Return (x, y) of the center of cell containing provided text 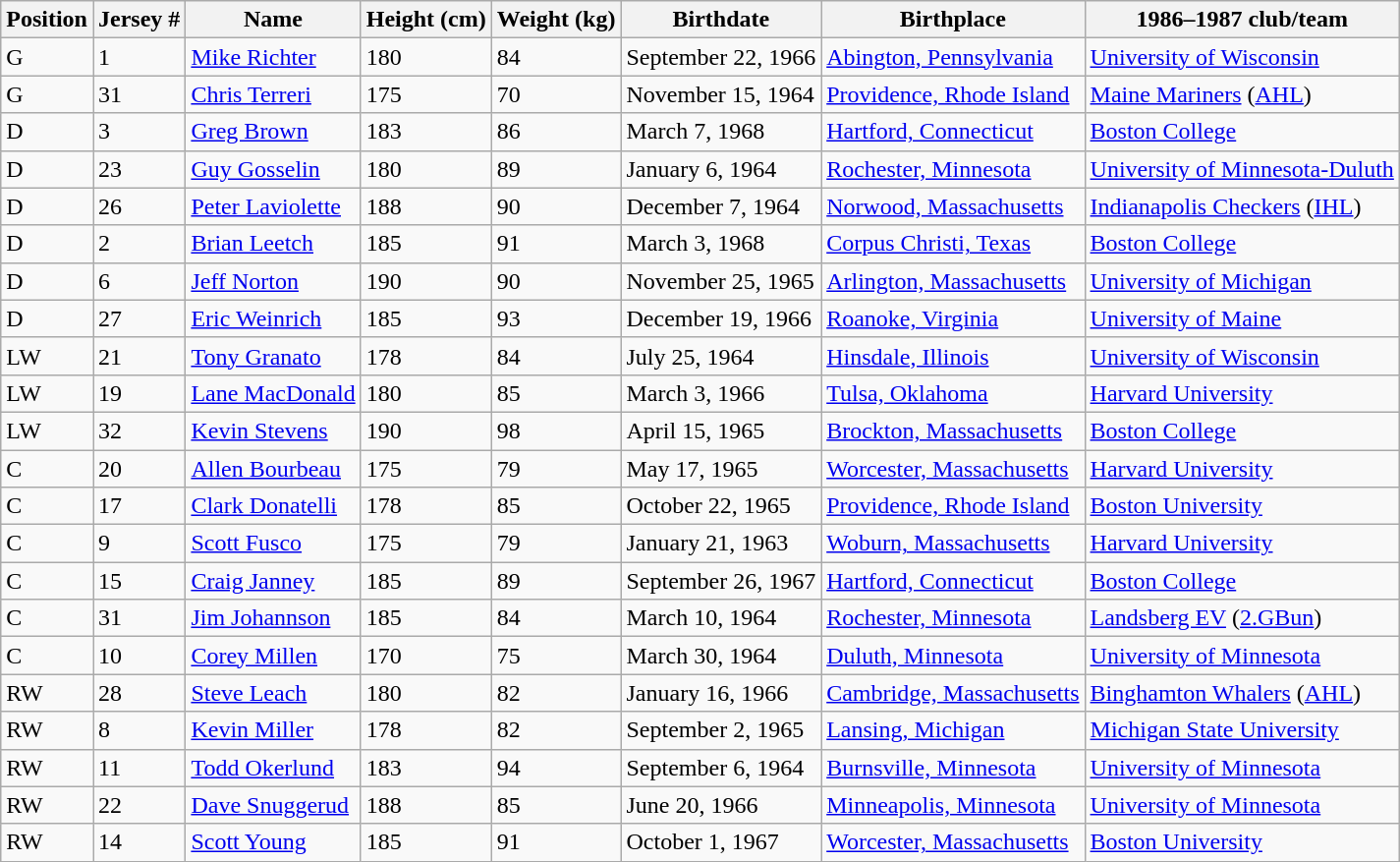
Steve Leach (273, 693)
Brockton, Massachusetts (953, 431)
Cambridge, Massachusetts (953, 693)
March 10, 1964 (721, 618)
6 (139, 281)
32 (139, 431)
Dave Snuggerud (273, 805)
1986–1987 club/team (1242, 20)
March 7, 1968 (721, 132)
93 (556, 318)
Position (47, 20)
March 3, 1966 (721, 393)
Michigan State University (1242, 730)
May 17, 1965 (721, 469)
23 (139, 169)
Brian Leetch (273, 244)
Kevin Miller (273, 730)
15 (139, 581)
1 (139, 57)
9 (139, 544)
17 (139, 506)
Arlington, Massachusetts (953, 281)
November 25, 1965 (721, 281)
Jersey # (139, 20)
October 1, 1967 (721, 842)
Lane MacDonald (273, 393)
Roanoke, Virginia (953, 318)
Woburn, Massachusetts (953, 544)
8 (139, 730)
Tony Granato (273, 356)
April 15, 1965 (721, 431)
70 (556, 94)
October 22, 1965 (721, 506)
28 (139, 693)
Eric Weinrich (273, 318)
Minneapolis, Minnesota (953, 805)
University of Michigan (1242, 281)
10 (139, 656)
Craig Janney (273, 581)
170 (426, 656)
June 20, 1966 (721, 805)
Corpus Christi, Texas (953, 244)
January 16, 1966 (721, 693)
Allen Bourbeau (273, 469)
20 (139, 469)
December 19, 1966 (721, 318)
Peter Laviolette (273, 206)
26 (139, 206)
2 (139, 244)
January 21, 1963 (721, 544)
Lansing, Michigan (953, 730)
University of Maine (1242, 318)
14 (139, 842)
Corey Millen (273, 656)
Birthplace (953, 20)
Clark Donatelli (273, 506)
Todd Okerlund (273, 768)
January 6, 1964 (721, 169)
Scott Young (273, 842)
Norwood, Massachusetts (953, 206)
March 3, 1968 (721, 244)
Height (cm) (426, 20)
Name (273, 20)
22 (139, 805)
Kevin Stevens (273, 431)
Burnsville, Minnesota (953, 768)
Greg Brown (273, 132)
Jeff Norton (273, 281)
21 (139, 356)
Duluth, Minnesota (953, 656)
94 (556, 768)
Chris Terreri (273, 94)
Mike Richter (273, 57)
March 30, 1964 (721, 656)
July 25, 1964 (721, 356)
September 22, 1966 (721, 57)
November 15, 1964 (721, 94)
September 6, 1964 (721, 768)
Binghamton Whalers (AHL) (1242, 693)
Jim Johannson (273, 618)
Abington, Pennsylvania (953, 57)
September 26, 1967 (721, 581)
19 (139, 393)
Maine Mariners (AHL) (1242, 94)
27 (139, 318)
86 (556, 132)
Hinsdale, Illinois (953, 356)
Scott Fusco (273, 544)
University of Minnesota-Duluth (1242, 169)
Weight (kg) (556, 20)
December 7, 1964 (721, 206)
September 2, 1965 (721, 730)
Guy Gosselin (273, 169)
Tulsa, Oklahoma (953, 393)
98 (556, 431)
Birthdate (721, 20)
Landsberg EV (2.GBun) (1242, 618)
3 (139, 132)
11 (139, 768)
Indianapolis Checkers (IHL) (1242, 206)
75 (556, 656)
